Scan for the cell matching the given text and deliver its (X, Y) coordinate at center. 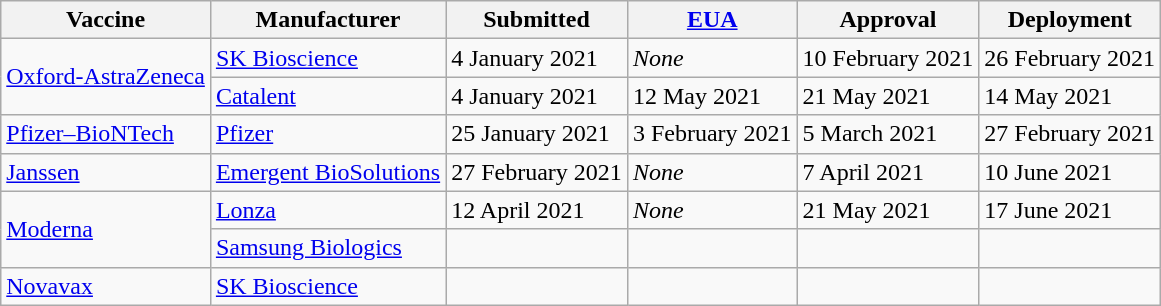
Oxford-AstraZeneca (106, 77)
Manufacturer (328, 20)
10 February 2021 (888, 58)
Lonza (328, 210)
7 April 2021 (888, 172)
Deployment (1070, 20)
17 June 2021 (1070, 210)
Pfizer–BioNTech (106, 134)
Janssen (106, 172)
Submitted (537, 20)
10 June 2021 (1070, 172)
5 March 2021 (888, 134)
EUA (712, 20)
Pfizer (328, 134)
25 January 2021 (537, 134)
Samsung Biologics (328, 248)
Vaccine (106, 20)
12 April 2021 (537, 210)
Novavax (106, 286)
Catalent (328, 96)
Moderna (106, 229)
12 May 2021 (712, 96)
14 May 2021 (1070, 96)
Emergent BioSolutions (328, 172)
Approval (888, 20)
3 February 2021 (712, 134)
26 February 2021 (1070, 58)
